Provide the [x, y] coordinate of the cell's center where the given text is located.  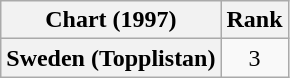
Chart (1997) [111, 20]
3 [254, 58]
Rank [254, 20]
Sweden (Topplistan) [111, 58]
